Output the [X, Y] coordinate of the center of the cell containing the given text.  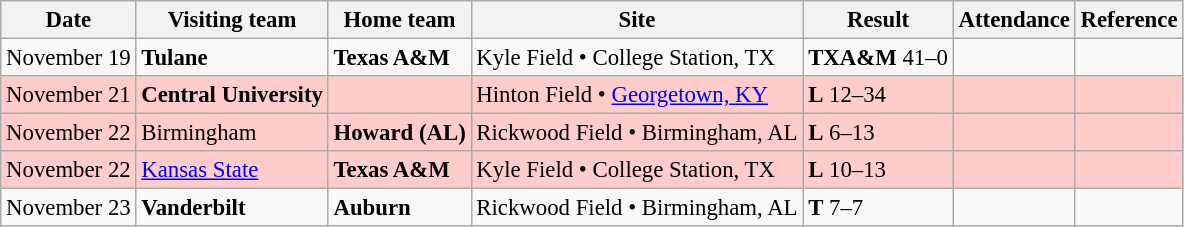
Vanderbilt [232, 208]
Auburn [400, 208]
November 21 [68, 95]
Visiting team [232, 20]
Reference [1129, 20]
Birmingham [232, 133]
L 12–34 [878, 95]
L 6–13 [878, 133]
Howard (AL) [400, 133]
TXA&M 41–0 [878, 58]
Tulane [232, 58]
L 10–13 [878, 170]
Hinton Field • Georgetown, KY [637, 95]
Result [878, 20]
November 23 [68, 208]
Site [637, 20]
T 7–7 [878, 208]
Home team [400, 20]
Central University [232, 95]
Date [68, 20]
Attendance [1014, 20]
November 19 [68, 58]
Kansas State [232, 170]
